Search for the cell housing the specified text and yield its [x, y] center coordinate. 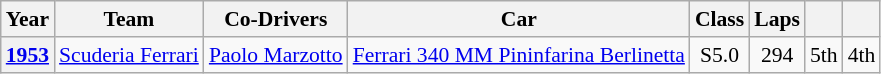
4th [862, 55]
Class [720, 19]
5th [824, 55]
Laps [777, 19]
1953 [28, 55]
Year [28, 19]
Scuderia Ferrari [129, 55]
294 [777, 55]
Car [519, 19]
S5.0 [720, 55]
Team [129, 19]
Ferrari 340 MM Pininfarina Berlinetta [519, 55]
Co-Drivers [276, 19]
Paolo Marzotto [276, 55]
